Scan for the cell matching the given text and deliver its (X, Y) coordinate at center. 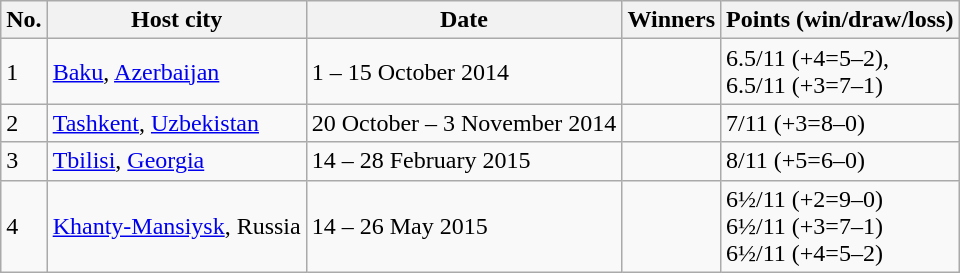
20 October – 3 November 2014 (464, 123)
6½/11 (+2=9–0)6½/11 (+3=7–1)6½/11 (+4=5–2) (840, 226)
2 (24, 123)
Winners (672, 20)
14 – 26 May 2015 (464, 226)
1 (24, 72)
No. (24, 20)
8/11 (+5=6–0) (840, 161)
Host city (176, 20)
7/11 (+3=8–0) (840, 123)
Points (win/draw/loss) (840, 20)
Tashkent, Uzbekistan (176, 123)
14 – 28 February 2015 (464, 161)
4 (24, 226)
Date (464, 20)
6.5/11 (+4=5–2),6.5/11 (+3=7–1) (840, 72)
Tbilisi, Georgia (176, 161)
Khanty-Mansiysk, Russia (176, 226)
Baku, Azerbaijan (176, 72)
1 – 15 October 2014 (464, 72)
3 (24, 161)
